Scan for the cell matching the given text and deliver its [X, Y] coordinate at center. 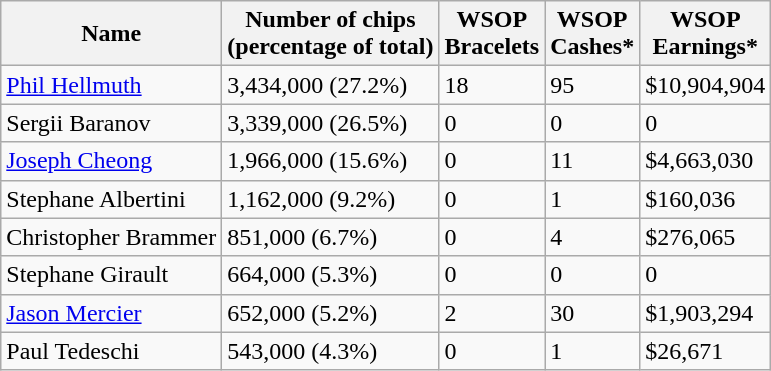
30 [592, 313]
2 [492, 313]
Paul Tedeschi [112, 351]
$276,065 [706, 237]
Sergii Baranov [112, 123]
4 [592, 237]
WSOPBracelets [492, 34]
3,434,000 (27.2%) [330, 85]
Stephane Albertini [112, 199]
Name [112, 34]
Number of chips(percentage of total) [330, 34]
Christopher Brammer [112, 237]
664,000 (5.3%) [330, 275]
Phil Hellmuth [112, 85]
1,162,000 (9.2%) [330, 199]
95 [592, 85]
11 [592, 161]
652,000 (5.2%) [330, 313]
Joseph Cheong [112, 161]
Stephane Girault [112, 275]
3,339,000 (26.5%) [330, 123]
$10,904,904 [706, 85]
$26,671 [706, 351]
$1,903,294 [706, 313]
WSOPCashes* [592, 34]
543,000 (4.3%) [330, 351]
851,000 (6.7%) [330, 237]
WSOPEarnings* [706, 34]
1,966,000 (15.6%) [330, 161]
Jason Mercier [112, 313]
$160,036 [706, 199]
$4,663,030 [706, 161]
18 [492, 85]
